For the text-containing cell, return its midpoint in [X, Y] coordinate format. 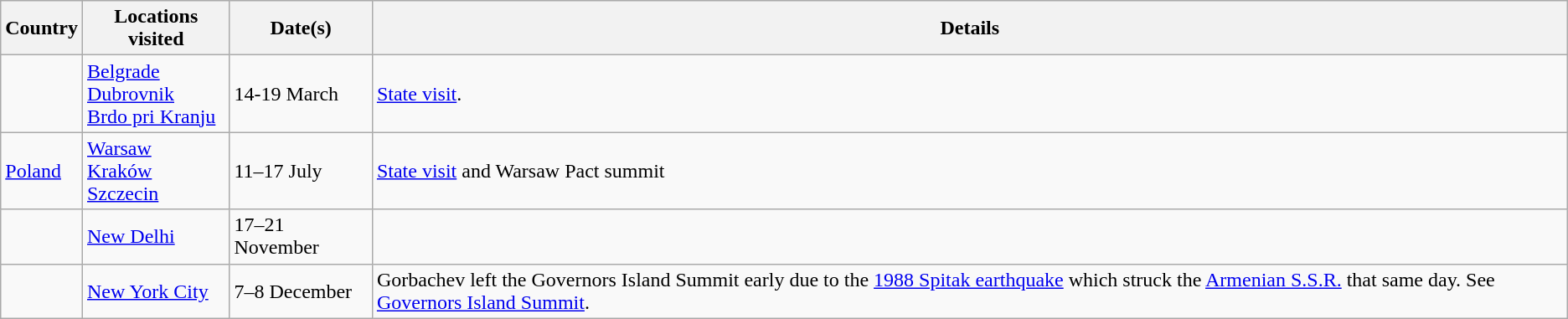
7–8 December [301, 291]
New York City [156, 291]
11–17 July [301, 171]
BelgradeDubrovnikBrdo pri Kranju [156, 94]
State visit and Warsaw Pact summit [970, 171]
WarsawKrakówSzczecin [156, 171]
Poland [42, 171]
Date(s) [301, 28]
14-19 March [301, 94]
New Delhi [156, 236]
17–21 November [301, 236]
State visit. [970, 94]
Locations visited [156, 28]
Country [42, 28]
Details [970, 28]
